Return [X, Y] of the center of cell containing provided text 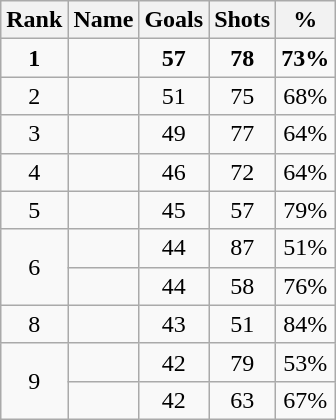
58 [242, 286]
79 [242, 362]
63 [242, 400]
72 [242, 172]
67% [306, 400]
84% [306, 324]
6 [34, 267]
Goals [174, 20]
46 [174, 172]
5 [34, 210]
3 [34, 134]
2 [34, 96]
4 [34, 172]
9 [34, 381]
1 [34, 58]
78 [242, 58]
68% [306, 96]
8 [34, 324]
% [306, 20]
76% [306, 286]
87 [242, 248]
43 [174, 324]
45 [174, 210]
Rank [34, 20]
Shots [242, 20]
Name [104, 20]
51% [306, 248]
75 [242, 96]
73% [306, 58]
77 [242, 134]
53% [306, 362]
79% [306, 210]
49 [174, 134]
